Output the (x, y) coordinate of the center of the cell containing the given text.  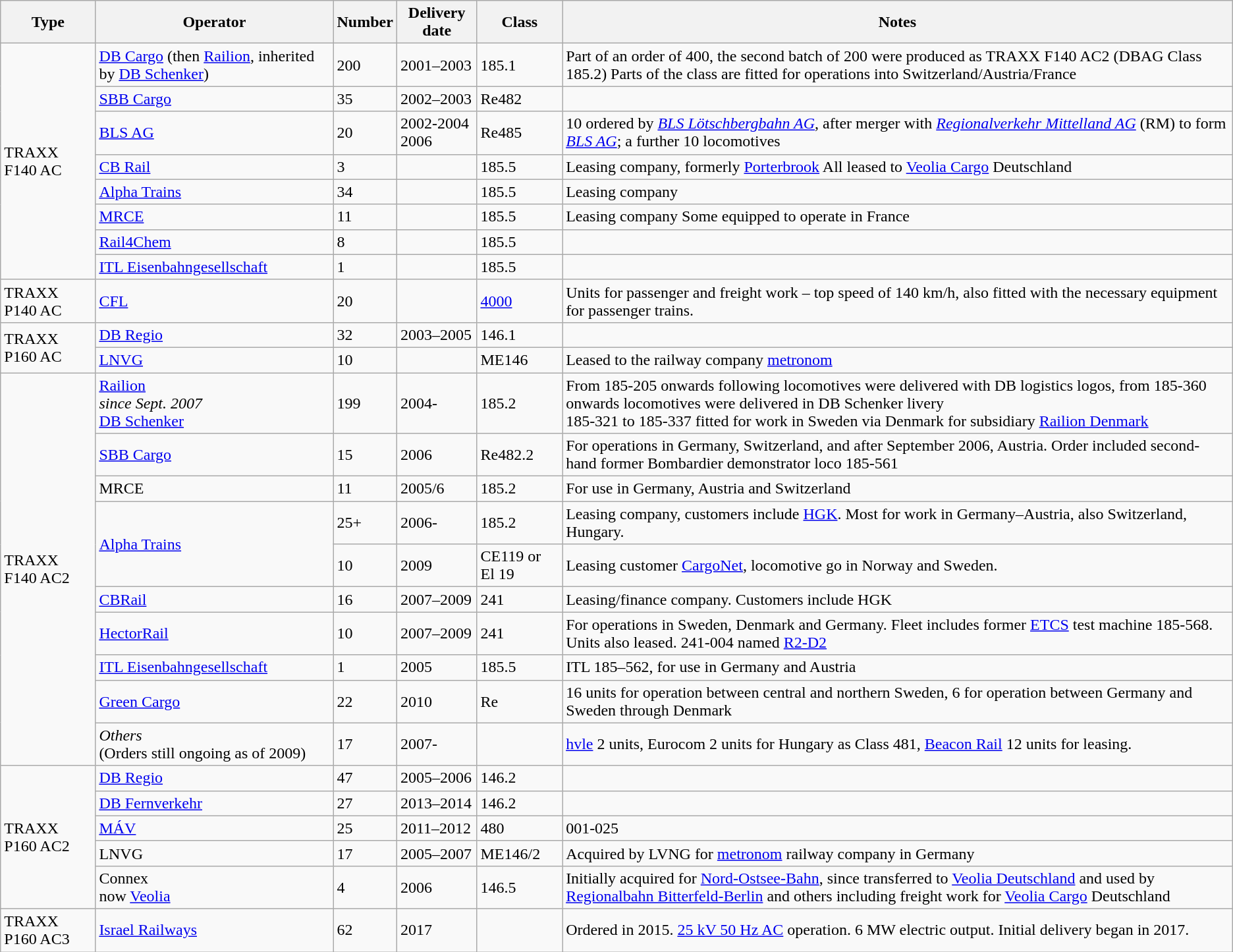
Number (365, 22)
CB Rail (215, 167)
2006- (437, 523)
Class (520, 22)
480 (520, 828)
185.1 (520, 65)
Ordered in 2015. 25 kV 50 Hz AC operation. 6 MW electric output. Initial delivery began in 2017. (898, 930)
25 (365, 828)
2010 (437, 701)
2003–2005 (437, 335)
200 (365, 65)
TRAXX F140 AC2 (48, 569)
Acquired by LVNG for metronom railway company in Germany (898, 853)
TRAXX P160 AC (48, 347)
DB Fernverkehr (215, 803)
34 (365, 192)
32 (365, 335)
2011–2012 (437, 828)
2001–2003 (437, 65)
8 (365, 242)
199 (365, 403)
2002–2003 (437, 99)
2005–2006 (437, 778)
Type (48, 22)
2007- (437, 744)
TRAXX F140 AC (48, 161)
Leasing company, customers include HGK. Most for work in Germany–Austria, also Switzerland, Hungary. (898, 523)
146.1 (520, 335)
Leasing customer CargoNet, locomotive go in Norway and Sweden. (898, 565)
CE119 or El 19 (520, 565)
62 (365, 930)
Israel Railways (215, 930)
Delivery date (437, 22)
hvle 2 units, Eurocom 2 units for Hungary as Class 481, Beacon Rail 12 units for leasing. (898, 744)
TRAXX P160 AC3 (48, 930)
For use in Germany, Austria and Switzerland (898, 489)
22 (365, 701)
MÁV (215, 828)
Railionsince Sept. 2007DB Schenker (215, 403)
Re485 (520, 133)
Re482.2 (520, 455)
Leasing/finance company. Customers include HGK (898, 600)
15 (365, 455)
ME146/2 (520, 853)
Leasing company, formerly Porterbrook All leased to Veolia Cargo Deutschland (898, 167)
Rail4Chem (215, 242)
2017 (437, 930)
16 (365, 600)
For operations in Sweden, Denmark and Germany. Fleet includes former ETCS test machine 185-568. Units also leased. 241-004 named R2-D2 (898, 634)
4000 (520, 300)
16 units for operation between central and northern Sweden, 6 for operation between Germany and Sweden through Denmark (898, 701)
Green Cargo (215, 701)
DB Cargo (then Railion, inherited by DB Schenker) (215, 65)
CBRail (215, 600)
Notes (898, 22)
Connexnow Veolia (215, 887)
146.5 (520, 887)
Re (520, 701)
2005/6 (437, 489)
47 (365, 778)
27 (365, 803)
TRAXX P140 AC (48, 300)
HectorRail (215, 634)
Operator (215, 22)
ME146 (520, 360)
Leasing company (898, 192)
Others(Orders still ongoing as of 2009) (215, 744)
Leasing company Some equipped to operate in France (898, 217)
2005–2007 (437, 853)
35 (365, 99)
Leased to the railway company metronom (898, 360)
BLS AG (215, 133)
001-025 (898, 828)
Units for passenger and freight work – top speed of 140 km/h, also fitted with the necessary equipment for passenger trains. (898, 300)
2013–2014 (437, 803)
Re482 (520, 99)
3 (365, 167)
2002-20042006 (437, 133)
2004- (437, 403)
ITL 185–562, for use in Germany and Austria (898, 667)
4 (365, 887)
2009 (437, 565)
2005 (437, 667)
CFL (215, 300)
For operations in Germany, Switzerland, and after September 2006, Austria. Order included second-hand former Bombardier demonstrator loco 185-561 (898, 455)
TRAXX P160 AC2 (48, 837)
25+ (365, 523)
10 ordered by BLS Lötschbergbahn AG, after merger with Regionalverkehr Mittelland AG (RM) to form BLS AG; a further 10 locomotives (898, 133)
